Return the [X, Y] coordinate for the center point of the cell that contains the specified text.  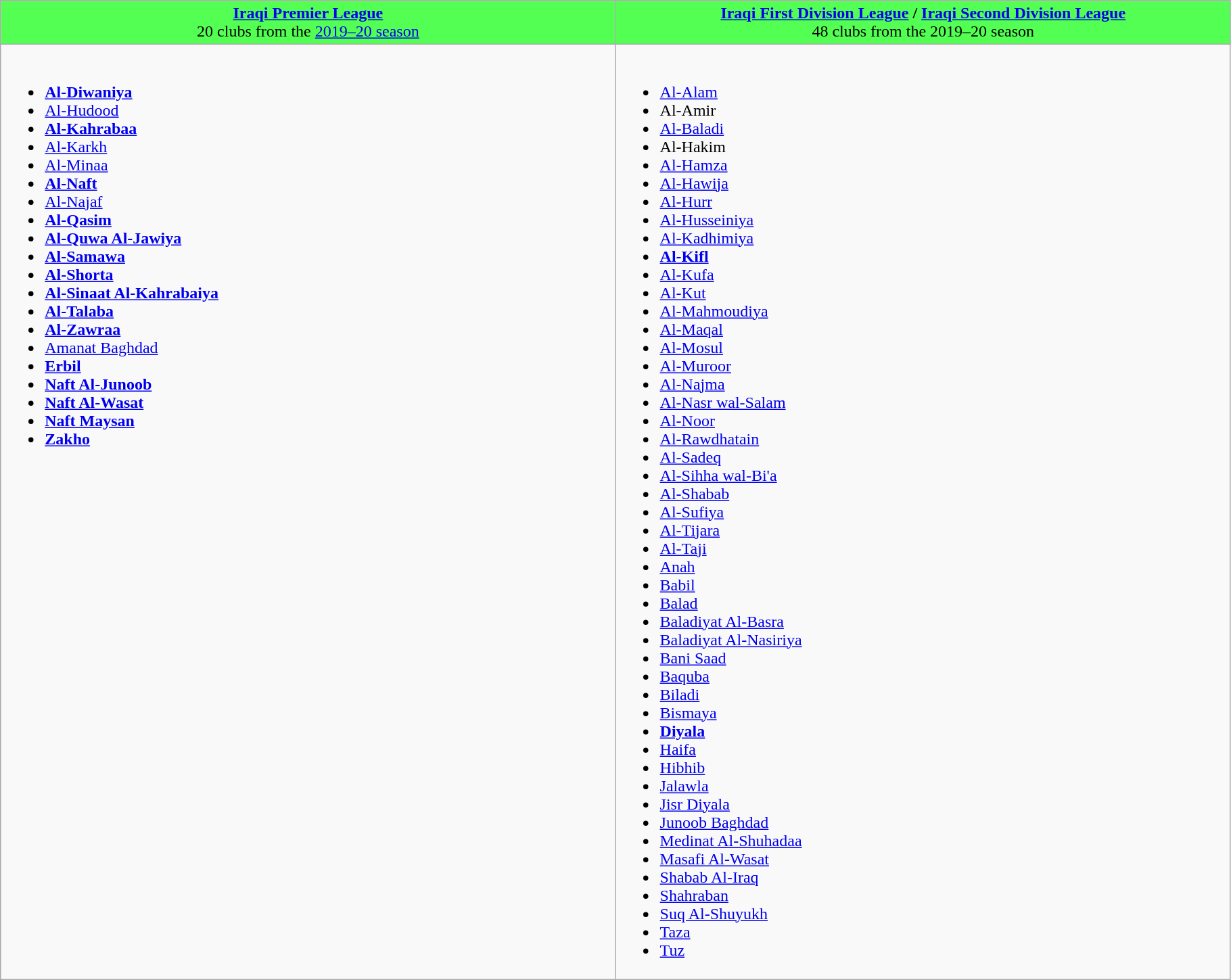
Iraqi First Division League / Iraqi Second Division League 48 clubs from the 2019–20 season [923, 23]
Iraqi Premier League 20 clubs from the 2019–20 season [308, 23]
